Locate the cell with the specified text and output its [x, y] center coordinate. 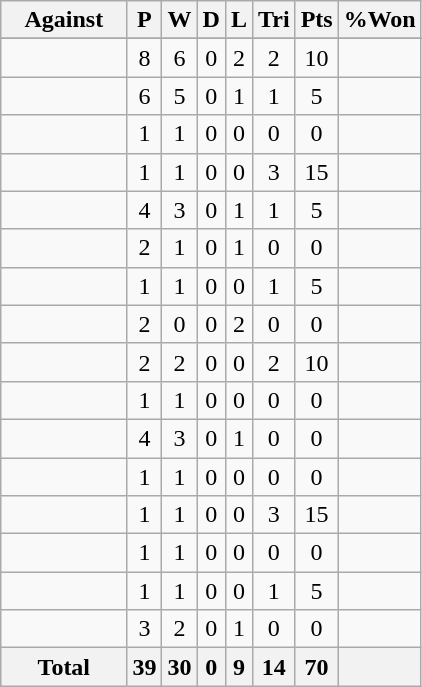
9 [238, 667]
L [238, 20]
Pts [316, 20]
P [144, 20]
%Won [380, 20]
W [180, 20]
14 [274, 667]
Tri [274, 20]
D [211, 20]
8 [144, 58]
Total [64, 667]
70 [316, 667]
39 [144, 667]
Against [64, 20]
30 [180, 667]
